Output the [x, y] coordinate of the center of the cell containing the given text.  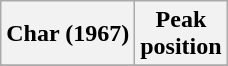
Peakposition [181, 34]
Char (1967) [68, 34]
